Output the (X, Y) coordinate of the center of the cell containing the given text.  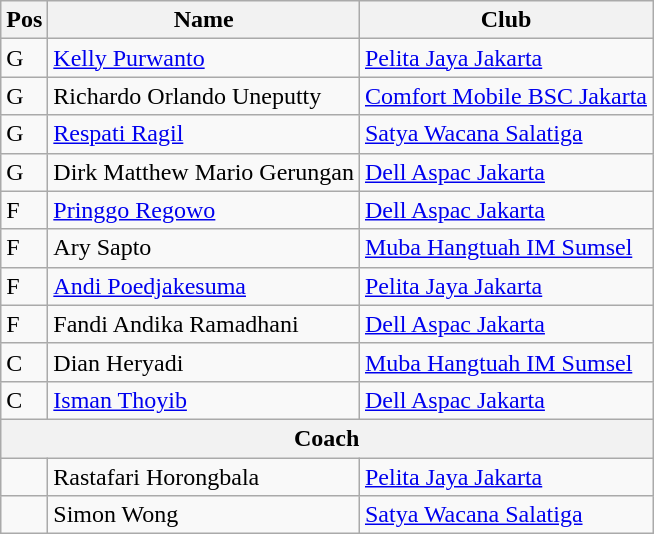
Pos (24, 20)
Dian Heryadi (204, 362)
Simon Wong (204, 515)
Ary Sapto (204, 248)
Club (506, 20)
Dirk Matthew Mario Gerungan (204, 172)
Comfort Mobile BSC Jakarta (506, 96)
Pringgo Regowo (204, 210)
Name (204, 20)
Richardo Orlando Uneputty (204, 96)
Fandi Andika Ramadhani (204, 324)
Coach (327, 438)
Andi Poedjakesuma (204, 286)
Respati Ragil (204, 134)
Rastafari Horongbala (204, 477)
Isman Thoyib (204, 400)
Kelly Purwanto (204, 58)
